Output the (X, Y) coordinate of the center of the cell containing the given text.  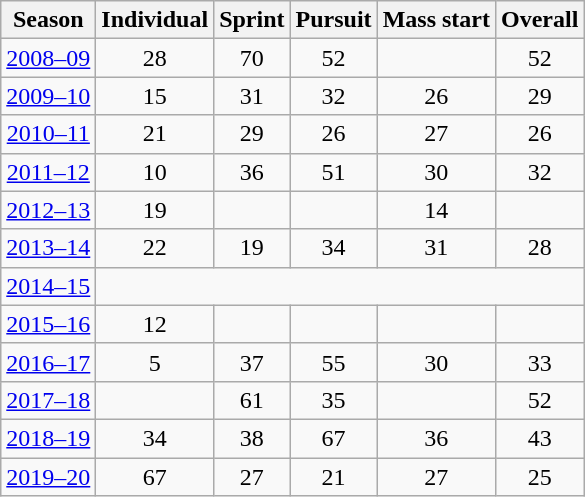
2010–11 (48, 134)
5 (155, 362)
2019–20 (48, 477)
37 (252, 362)
2016–17 (48, 362)
10 (155, 172)
14 (436, 210)
61 (252, 400)
70 (252, 58)
55 (334, 362)
35 (334, 400)
22 (155, 248)
51 (334, 172)
2018–19 (48, 438)
Mass start (436, 20)
Individual (155, 20)
Overall (539, 20)
2015–16 (48, 324)
2014–15 (48, 286)
2011–12 (48, 172)
15 (155, 96)
2013–14 (48, 248)
Season (48, 20)
38 (252, 438)
12 (155, 324)
2017–18 (48, 400)
Pursuit (334, 20)
2009–10 (48, 96)
25 (539, 477)
43 (539, 438)
Sprint (252, 20)
2012–13 (48, 210)
33 (539, 362)
2008–09 (48, 58)
